Output the (X, Y) coordinate of the center of the cell containing the given text.  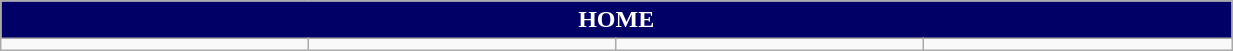
HOME (616, 20)
